For the text-containing cell, return its midpoint in (X, Y) coordinate format. 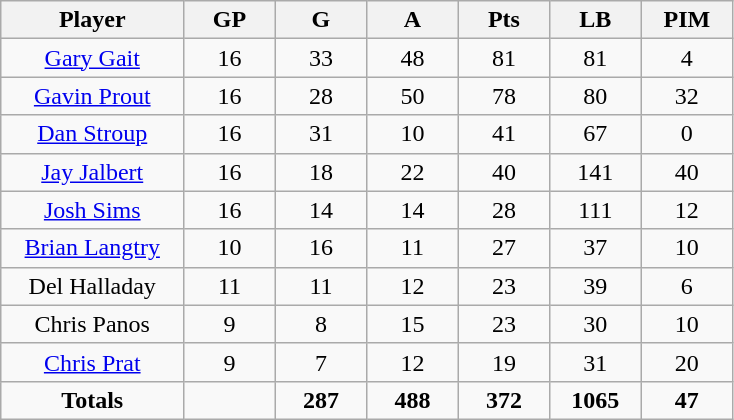
50 (412, 96)
47 (686, 400)
111 (596, 210)
6 (686, 286)
A (412, 20)
78 (504, 96)
19 (504, 362)
Josh Sims (92, 210)
7 (320, 362)
20 (686, 362)
G (320, 20)
1065 (596, 400)
27 (504, 248)
8 (320, 324)
30 (596, 324)
32 (686, 96)
Gavin Prout (92, 96)
37 (596, 248)
372 (504, 400)
41 (504, 134)
Player (92, 20)
48 (412, 58)
Jay Jalbert (92, 172)
15 (412, 324)
141 (596, 172)
287 (320, 400)
GP (230, 20)
33 (320, 58)
Del Halladay (92, 286)
39 (596, 286)
488 (412, 400)
80 (596, 96)
Totals (92, 400)
LB (596, 20)
Brian Langtry (92, 248)
Dan Stroup (92, 134)
0 (686, 134)
Gary Gait (92, 58)
18 (320, 172)
4 (686, 58)
Chris Panos (92, 324)
Chris Prat (92, 362)
22 (412, 172)
PIM (686, 20)
Pts (504, 20)
67 (596, 134)
